Return the [X, Y] coordinate for the center point of the cell that contains the specified text.  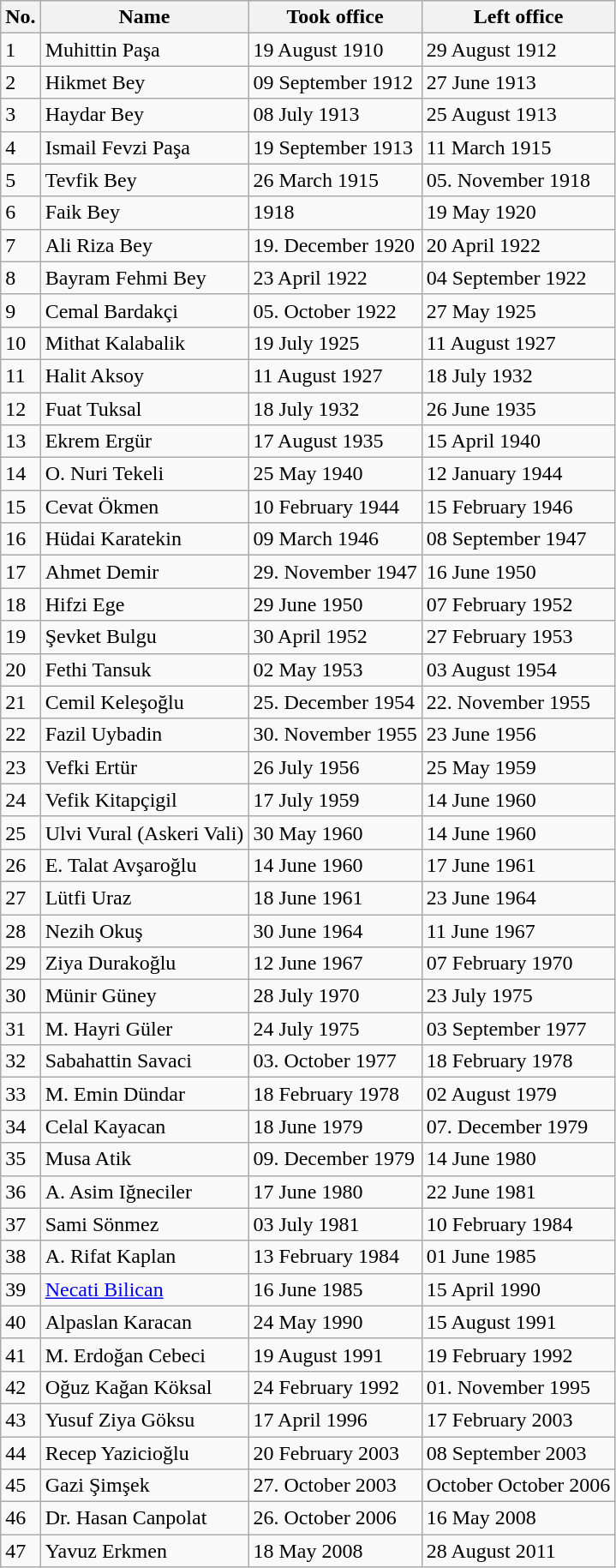
13 [21, 442]
40 [21, 1322]
24 February 1992 [335, 1387]
Muhittin Paşa [144, 50]
10 [21, 343]
18 May 2008 [335, 1551]
1918 [335, 213]
02 May 1953 [335, 670]
18 June 1961 [335, 898]
46 [21, 1518]
11 March 1915 [518, 147]
15 August 1991 [518, 1322]
Yusuf Ziya Göksu [144, 1420]
30. November 1955 [335, 735]
16 May 2008 [518, 1518]
27 [21, 898]
12 January 1944 [518, 474]
16 June 1985 [335, 1289]
27 May 1925 [518, 310]
Dr. Hasan Canpolat [144, 1518]
Cemil Keleşoğlu [144, 702]
Hüdai Karatekin [144, 539]
Fazil Uybadin [144, 735]
19 August 1910 [335, 50]
Fuat Tuksal [144, 409]
11 [21, 375]
October October 2006 [518, 1486]
E. Talat Avşaroğlu [144, 865]
Ulvi Vural (Askeri Vali) [144, 832]
22 [21, 735]
04 September 1922 [518, 278]
43 [21, 1420]
42 [21, 1387]
No. [21, 17]
19 May 1920 [518, 213]
Tevfik Bey [144, 180]
01 June 1985 [518, 1257]
33 [21, 1094]
25 August 1913 [518, 115]
19. December 1920 [335, 245]
25 May 1959 [518, 767]
22 June 1981 [518, 1192]
08 September 2003 [518, 1453]
17 August 1935 [335, 442]
30 [21, 996]
25 [21, 832]
Ismail Fevzi Paşa [144, 147]
07. December 1979 [518, 1126]
Alpaslan Karacan [144, 1322]
Şevket Bulgu [144, 637]
17 June 1980 [335, 1192]
11 June 1967 [518, 930]
3 [21, 115]
Musa Atik [144, 1159]
A. Asim Iğneciler [144, 1192]
8 [21, 278]
34 [21, 1126]
4 [21, 147]
07 February 1952 [518, 604]
16 [21, 539]
12 [21, 409]
1 [21, 50]
23 June 1956 [518, 735]
Yavuz Erkmen [144, 1551]
18 June 1979 [335, 1126]
26 June 1935 [518, 409]
36 [21, 1192]
09. December 1979 [335, 1159]
Vefki Ertür [144, 767]
26 [21, 865]
16 June 1950 [518, 572]
7 [21, 245]
O. Nuri Tekeli [144, 474]
10 February 1944 [335, 507]
05. October 1922 [335, 310]
14 [21, 474]
Ekrem Ergür [144, 442]
22. November 1955 [518, 702]
30 May 1960 [335, 832]
14 June 1980 [518, 1159]
28 [21, 930]
9 [21, 310]
02 August 1979 [518, 1094]
21 [21, 702]
03 September 1977 [518, 1029]
Name [144, 17]
15 April 1990 [518, 1289]
Took office [335, 17]
09 September 1912 [335, 82]
25 May 1940 [335, 474]
Bayram Fehmi Bey [144, 278]
17 April 1996 [335, 1420]
15 April 1940 [518, 442]
17 June 1961 [518, 865]
24 May 1990 [335, 1322]
Sabahattin Savaci [144, 1061]
Mithat Kalabalik [144, 343]
30 April 1952 [335, 637]
23 June 1964 [518, 898]
27 June 1913 [518, 82]
Haydar Bey [144, 115]
Sami Sönmez [144, 1224]
41 [21, 1355]
47 [21, 1551]
19 August 1991 [335, 1355]
27 February 1953 [518, 637]
M. Hayri Güler [144, 1029]
09 March 1946 [335, 539]
2 [21, 82]
28 August 2011 [518, 1551]
Nezih Okuş [144, 930]
15 [21, 507]
29. November 1947 [335, 572]
24 [21, 800]
30 June 1964 [335, 930]
Vefik Kitapçigil [144, 800]
45 [21, 1486]
38 [21, 1257]
Faik Bey [144, 213]
M. Emin Dündar [144, 1094]
03 August 1954 [518, 670]
08 September 1947 [518, 539]
17 July 1959 [335, 800]
20 [21, 670]
28 July 1970 [335, 996]
08 July 1913 [335, 115]
29 [21, 964]
23 April 1922 [335, 278]
24 July 1975 [335, 1029]
13 February 1984 [335, 1257]
A. Rifat Kaplan [144, 1257]
05. November 1918 [518, 180]
26 July 1956 [335, 767]
23 [21, 767]
27. October 2003 [335, 1486]
23 July 1975 [518, 996]
07 February 1970 [518, 964]
Celal Kayacan [144, 1126]
15 February 1946 [518, 507]
Cemal Bardakçi [144, 310]
19 [21, 637]
Hikmet Bey [144, 82]
Left office [518, 17]
35 [21, 1159]
26. October 2006 [335, 1518]
Cevat Ökmen [144, 507]
25. December 1954 [335, 702]
Oğuz Kağan Köksal [144, 1387]
03 July 1981 [335, 1224]
20 February 2003 [335, 1453]
32 [21, 1061]
29 June 1950 [335, 604]
M. Erdoğan Cebeci [144, 1355]
Fethi Tansuk [144, 670]
Halit Aksoy [144, 375]
6 [21, 213]
19 February 1992 [518, 1355]
Necati Bilican [144, 1289]
18 [21, 604]
Hifzi Ege [144, 604]
03. October 1977 [335, 1061]
Lütfi Uraz [144, 898]
19 July 1925 [335, 343]
37 [21, 1224]
26 March 1915 [335, 180]
31 [21, 1029]
5 [21, 180]
20 April 1922 [518, 245]
39 [21, 1289]
Ali Riza Bey [144, 245]
29 August 1912 [518, 50]
Ahmet Demir [144, 572]
19 September 1913 [335, 147]
17 [21, 572]
44 [21, 1453]
10 February 1984 [518, 1224]
12 June 1967 [335, 964]
Münir Güney [144, 996]
Gazi Şimşek [144, 1486]
Recep Yazicioğlu [144, 1453]
Ziya Durakoğlu [144, 964]
01. November 1995 [518, 1387]
17 February 2003 [518, 1420]
